Return the [x, y] coordinate for the center point of the cell that contains the specified text.  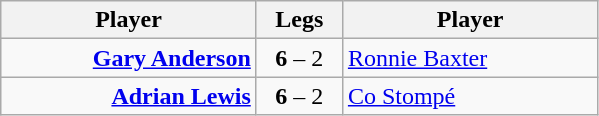
Adrian Lewis [129, 96]
Ronnie Baxter [470, 58]
Legs [299, 20]
Gary Anderson [129, 58]
Co Stompé [470, 96]
